Scan for the cell matching the given text and deliver its (x, y) coordinate at center. 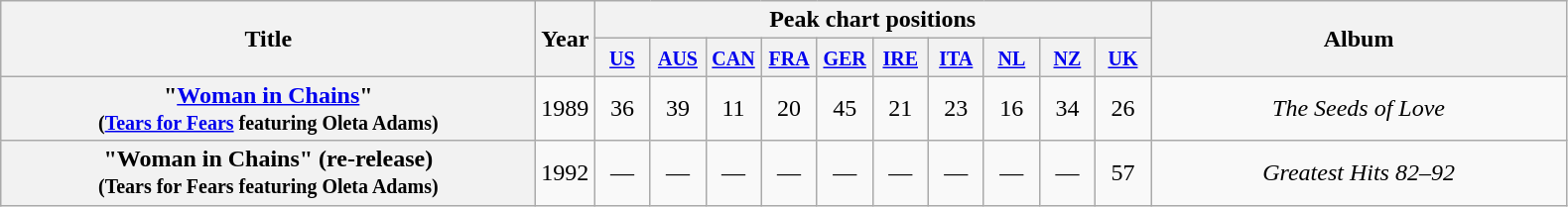
39 (678, 109)
UK (1122, 57)
1992 (566, 172)
ITA (956, 57)
CAN (733, 57)
Title (268, 39)
FRA (789, 57)
11 (733, 109)
Year (566, 39)
Greatest Hits 82–92 (1360, 172)
20 (789, 109)
16 (1011, 109)
57 (1122, 172)
NZ (1067, 57)
IRE (900, 57)
21 (900, 109)
34 (1067, 109)
23 (956, 109)
1989 (566, 109)
AUS (678, 57)
NL (1011, 57)
"Woman in Chains"(Tears for Fears featuring Oleta Adams) (268, 109)
The Seeds of Love (1360, 109)
Peak chart positions (873, 20)
45 (845, 109)
26 (1122, 109)
"Woman in Chains" (re-release)(Tears for Fears featuring Oleta Adams) (268, 172)
US (622, 57)
36 (622, 109)
Album (1360, 39)
GER (845, 57)
